From the cell containing the given text, extract its center point as (X, Y) coordinate. 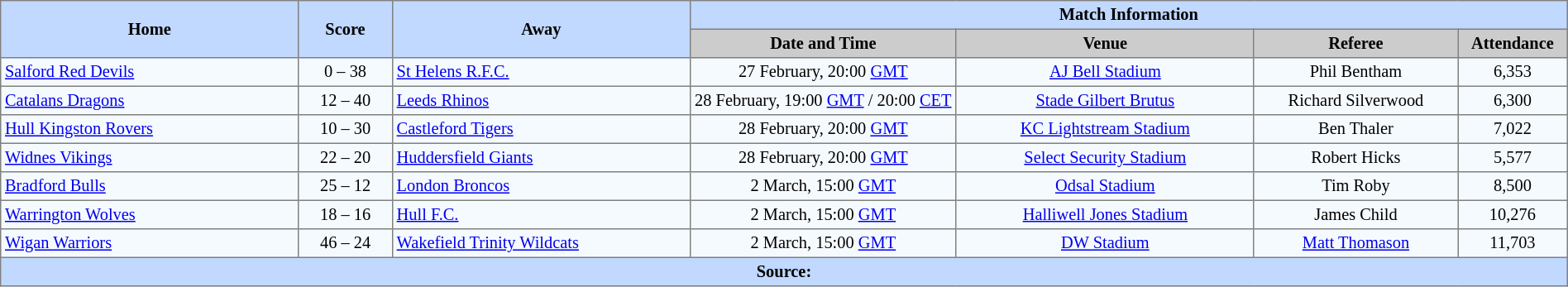
Select Security Stadium (1105, 157)
Wigan Warriors (150, 243)
28 February, 19:00 GMT / 20:00 CET (823, 100)
Away (541, 30)
Hull Kingston Rovers (150, 129)
Salford Red Devils (150, 72)
10,276 (1513, 214)
London Broncos (541, 186)
KC Lightstream Stadium (1105, 129)
11,703 (1513, 243)
Hull F.C. (541, 214)
Richard Silverwood (1355, 100)
18 – 16 (346, 214)
St Helens R.F.C. (541, 72)
Date and Time (823, 43)
Tim Roby (1355, 186)
Odsal Stadium (1105, 186)
Widnes Vikings (150, 157)
6,353 (1513, 72)
5,577 (1513, 157)
Stade Gilbert Brutus (1105, 100)
25 – 12 (346, 186)
Match Information (1128, 15)
Ben Thaler (1355, 129)
7,022 (1513, 129)
27 February, 20:00 GMT (823, 72)
6,300 (1513, 100)
Score (346, 30)
0 – 38 (346, 72)
Huddersfield Giants (541, 157)
Referee (1355, 43)
Venue (1105, 43)
Castleford Tigers (541, 129)
12 – 40 (346, 100)
Warrington Wolves (150, 214)
46 – 24 (346, 243)
10 – 30 (346, 129)
Home (150, 30)
Bradford Bulls (150, 186)
DW Stadium (1105, 243)
Wakefield Trinity Wildcats (541, 243)
22 – 20 (346, 157)
Phil Bentham (1355, 72)
Robert Hicks (1355, 157)
Leeds Rhinos (541, 100)
Matt Thomason (1355, 243)
Catalans Dragons (150, 100)
James Child (1355, 214)
8,500 (1513, 186)
AJ Bell Stadium (1105, 72)
Attendance (1513, 43)
Halliwell Jones Stadium (1105, 214)
Source: (784, 271)
